Return (X, Y) of the center of cell containing provided text 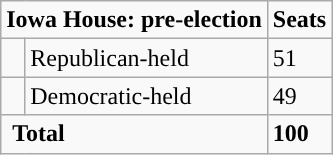
Republican-held (146, 58)
100 (299, 134)
49 (299, 96)
Total (134, 134)
Democratic-held (146, 96)
Iowa House: pre-election (134, 20)
Seats (299, 20)
51 (299, 58)
